For the text-containing cell, return its midpoint in (x, y) coordinate format. 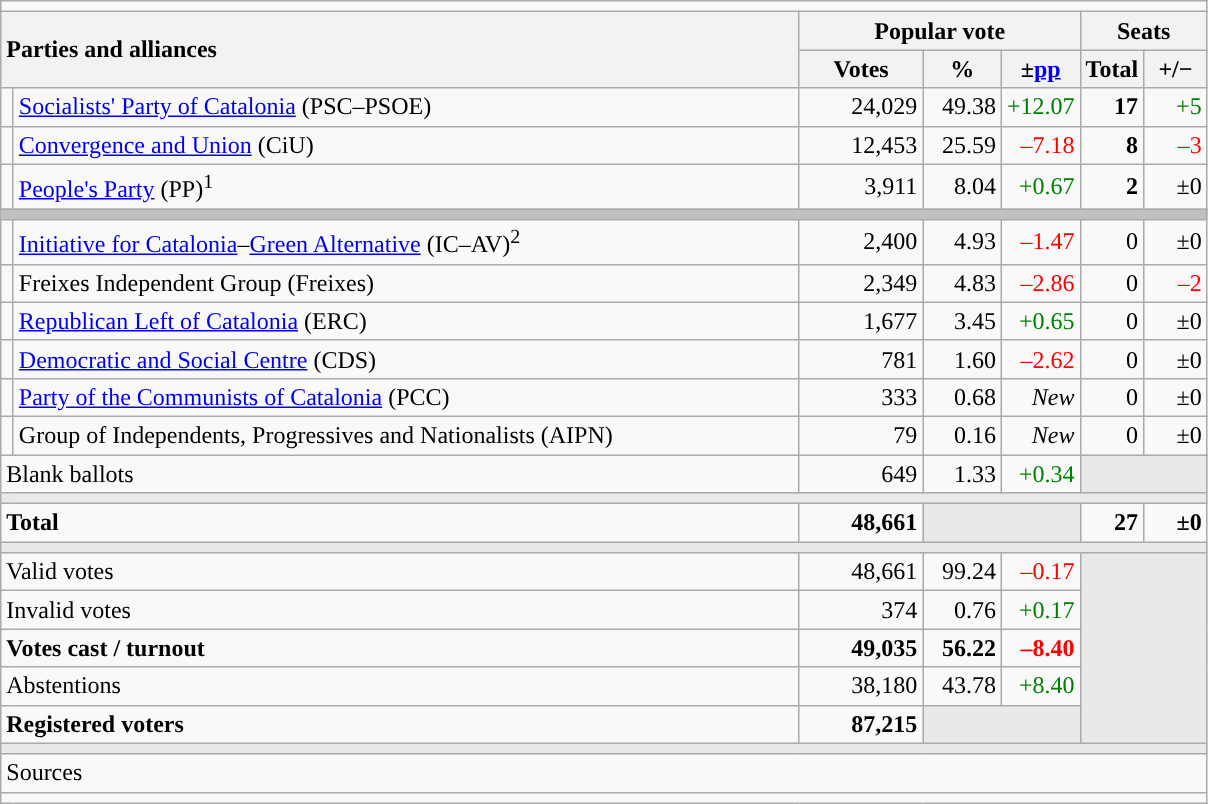
+8.40 (1040, 686)
Initiative for Catalonia–Green Alternative (IC–AV)2 (406, 242)
49.38 (962, 107)
Sources (604, 773)
–2 (1176, 283)
+12.07 (1040, 107)
–0.17 (1040, 572)
–8.40 (1040, 648)
87,215 (861, 724)
±pp (1040, 69)
Popular vote (940, 31)
Socialists' Party of Catalonia (PSC–PSOE) (406, 107)
2,349 (861, 283)
+0.67 (1040, 186)
649 (861, 474)
8.04 (962, 186)
Invalid votes (400, 610)
Votes cast / turnout (400, 648)
0.16 (962, 435)
4.83 (962, 283)
+/− (1176, 69)
2 (1112, 186)
–7.18 (1040, 145)
+5 (1176, 107)
–2.86 (1040, 283)
–1.47 (1040, 242)
Parties and alliances (400, 50)
27 (1112, 523)
Group of Independents, Progressives and Nationalists (AIPN) (406, 435)
24,029 (861, 107)
+0.65 (1040, 321)
333 (861, 397)
25.59 (962, 145)
Registered voters (400, 724)
Valid votes (400, 572)
Abstentions (400, 686)
People's Party (PP)1 (406, 186)
–2.62 (1040, 359)
–3 (1176, 145)
Republican Left of Catalonia (ERC) (406, 321)
Blank ballots (400, 474)
43.78 (962, 686)
3.45 (962, 321)
4.93 (962, 242)
49,035 (861, 648)
0.68 (962, 397)
374 (861, 610)
+0.34 (1040, 474)
+0.17 (1040, 610)
3,911 (861, 186)
Party of the Communists of Catalonia (PCC) (406, 397)
Democratic and Social Centre (CDS) (406, 359)
Votes (861, 69)
56.22 (962, 648)
99.24 (962, 572)
0.76 (962, 610)
Freixes Independent Group (Freixes) (406, 283)
2,400 (861, 242)
Convergence and Union (CiU) (406, 145)
38,180 (861, 686)
% (962, 69)
Seats (1144, 31)
1.60 (962, 359)
8 (1112, 145)
1,677 (861, 321)
79 (861, 435)
1.33 (962, 474)
17 (1112, 107)
12,453 (861, 145)
781 (861, 359)
